Provide the (X, Y) coordinate of the cell's center where the given text is located.  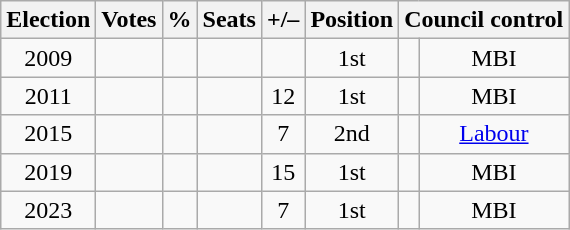
2015 (48, 134)
Labour (494, 134)
12 (282, 96)
2nd (352, 134)
Council control (484, 20)
2011 (48, 96)
2019 (48, 172)
2009 (48, 58)
Seats (229, 20)
2023 (48, 210)
Position (352, 20)
% (180, 20)
15 (282, 172)
Votes (129, 20)
+/– (282, 20)
Election (48, 20)
